Detect which cell encompasses the target text, then output its [x, y] center coordinate. 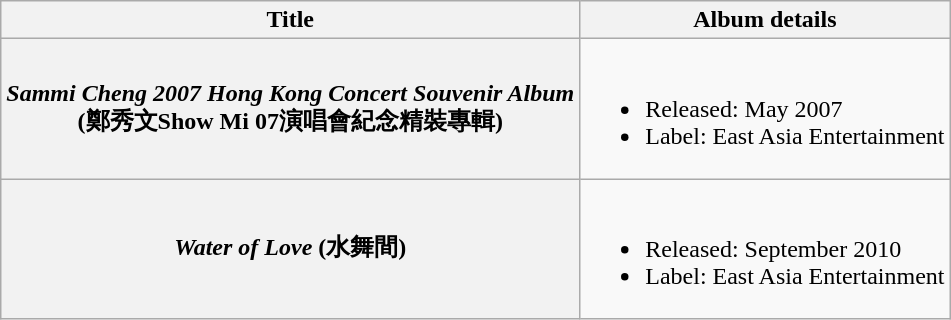
Water of Love (水舞間) [290, 249]
Sammi Cheng 2007 Hong Kong Concert Souvenir Album(鄭秀文Show Mi 07演唱會紀念精裝專輯) [290, 109]
Album details [765, 20]
Title [290, 20]
Released: May 2007Label: East Asia Entertainment [765, 109]
Released: September 2010Label: East Asia Entertainment [765, 249]
